Identify which cell holds the provided text, then report its (x, y) central coordinate. 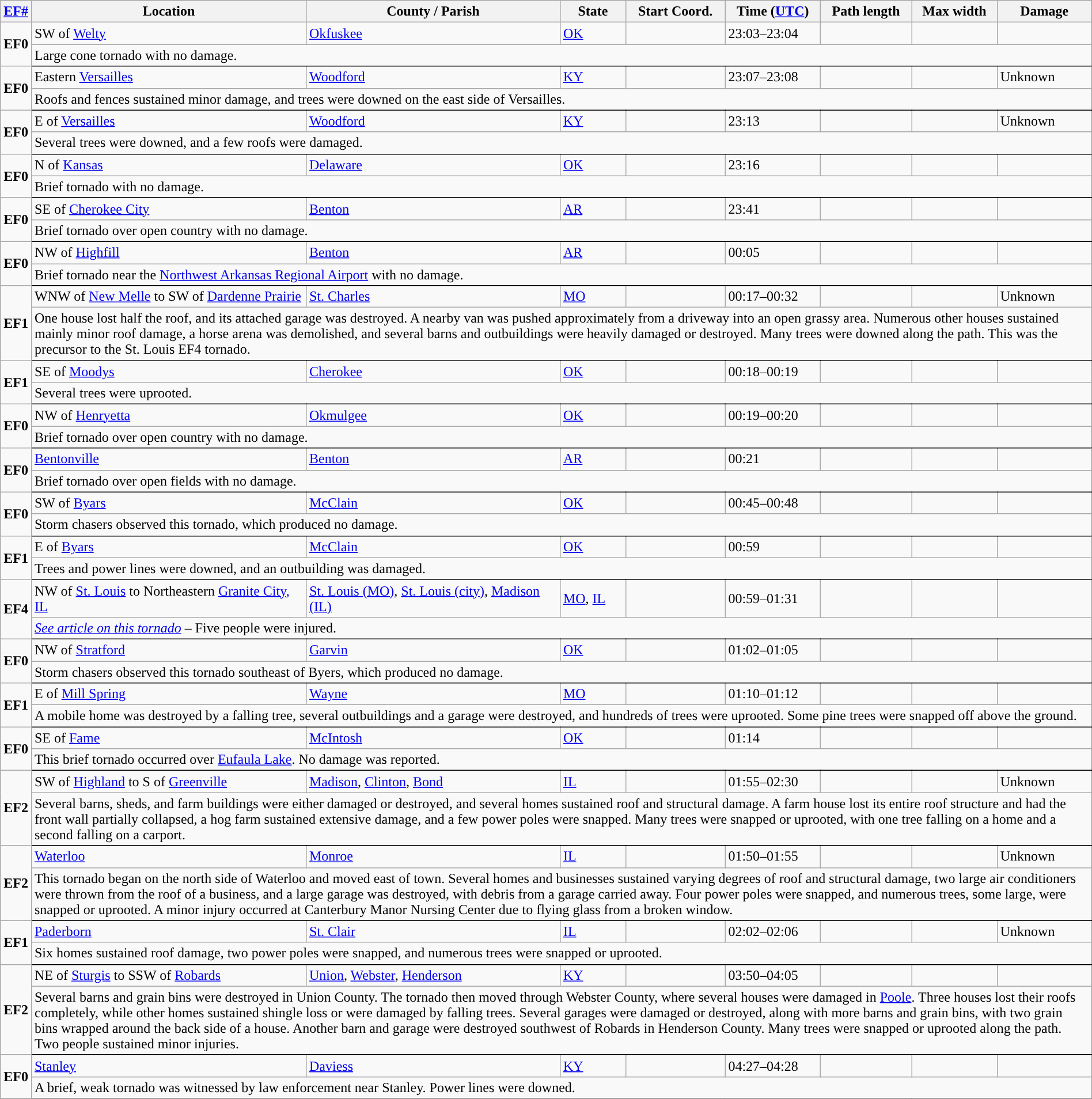
NW of St. Louis to Northeastern Granite City, IL (168, 598)
Okfuskee (433, 33)
McIntosh (433, 738)
Eastern Versailles (168, 77)
00:17–00:32 (773, 297)
Cherokee (433, 372)
00:59 (773, 547)
01:02–01:05 (773, 650)
01:10–01:12 (773, 694)
EF# (16, 12)
Path length (866, 12)
Daviess (433, 1066)
Damage (1044, 12)
See article on this tornado – Five people were injured. (561, 628)
Garvin (433, 650)
Several trees were downed, and a few roofs were damaged. (561, 143)
Okmulgee (433, 415)
Storm chasers observed this tornado southeast of Byers, which produced no damage. (561, 672)
State (593, 12)
00:45–00:48 (773, 503)
00:05 (773, 252)
04:27–04:28 (773, 1066)
Madison, Clinton, Bond (433, 782)
23:16 (773, 165)
SW of Welty (168, 33)
This brief tornado occurred over Eufaula Lake. No damage was reported. (561, 760)
Brief tornado with no damage. (561, 187)
23:03–23:04 (773, 33)
MO, IL (593, 598)
Max width (955, 12)
Waterloo (168, 857)
00:18–00:19 (773, 372)
St. Charles (433, 297)
Brief tornado near the Northwest Arkansas Regional Airport with no damage. (561, 275)
02:02–02:06 (773, 931)
NW of Stratford (168, 650)
County / Parish (433, 12)
00:59–01:31 (773, 598)
03:50–04:05 (773, 975)
EF4 (16, 609)
Union, Webster, Henderson (433, 975)
E of Versailles (168, 121)
NE of Sturgis to SSW of Robards (168, 975)
WNW of New Melle to SW of Dardenne Prairie (168, 297)
SW of Byars (168, 503)
00:19–00:20 (773, 415)
Stanley (168, 1066)
Six homes sustained roof damage, two power poles were snapped, and numerous trees were snapped or uprooted. (561, 953)
Time (UTC) (773, 12)
NW of Highfill (168, 252)
N of Kansas (168, 165)
E of Byars (168, 547)
A brief, weak tornado was witnessed by law enforcement near Stanley. Power lines were downed. (561, 1087)
23:07–23:08 (773, 77)
E of Mill Spring (168, 694)
St. Clair (433, 931)
Paderborn (168, 931)
Wayne (433, 694)
Large cone tornado with no damage. (561, 55)
01:55–02:30 (773, 782)
SE of Cherokee City (168, 209)
Several trees were uprooted. (561, 393)
Monroe (433, 857)
NW of Henryetta (168, 415)
Brief tornado over open fields with no damage. (561, 481)
SE of Moodys (168, 372)
Delaware (433, 165)
00:21 (773, 459)
01:50–01:55 (773, 857)
Trees and power lines were downed, and an outbuilding was damaged. (561, 569)
23:41 (773, 209)
St. Louis (MO), St. Louis (city), Madison (IL) (433, 598)
01:14 (773, 738)
Location (168, 12)
Roofs and fences sustained minor damage, and trees were downed on the east side of Versailles. (561, 99)
Storm chasers observed this tornado, which produced no damage. (561, 525)
SE of Fame (168, 738)
23:13 (773, 121)
SW of Highland to S of Greenville (168, 782)
Start Coord. (675, 12)
Bentonville (168, 459)
